Detect which cell encompasses the target text, then output its (X, Y) center coordinate. 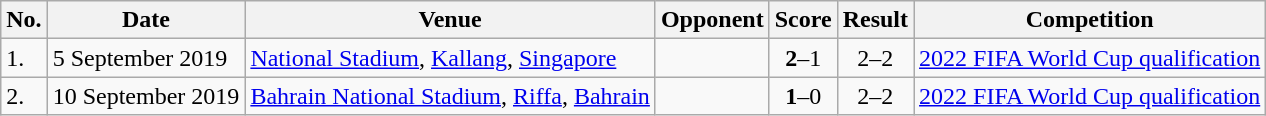
National Stadium, Kallang, Singapore (450, 58)
10 September 2019 (146, 96)
Venue (450, 20)
Date (146, 20)
1. (24, 58)
Opponent (712, 20)
No. (24, 20)
Result (875, 20)
5 September 2019 (146, 58)
2. (24, 96)
Competition (1090, 20)
Bahrain National Stadium, Riffa, Bahrain (450, 96)
Score (803, 20)
1–0 (803, 96)
2–1 (803, 58)
